Provide the (X, Y) coordinate of the cell's center where the given text is located.  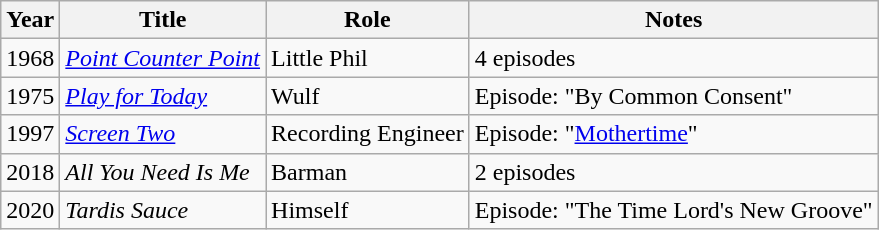
2020 (30, 210)
Wulf (368, 96)
Role (368, 20)
Point Counter Point (163, 58)
Tardis Sauce (163, 210)
Himself (368, 210)
All You Need Is Me (163, 172)
Year (30, 20)
Barman (368, 172)
Episode: "The Time Lord's New Groove" (674, 210)
Recording Engineer (368, 134)
1968 (30, 58)
2 episodes (674, 172)
Notes (674, 20)
1975 (30, 96)
4 episodes (674, 58)
Little Phil (368, 58)
Title (163, 20)
Play for Today (163, 96)
Episode: "By Common Consent" (674, 96)
1997 (30, 134)
Screen Two (163, 134)
Episode: "Mothertime" (674, 134)
2018 (30, 172)
